For the text-containing cell, return its midpoint in (X, Y) coordinate format. 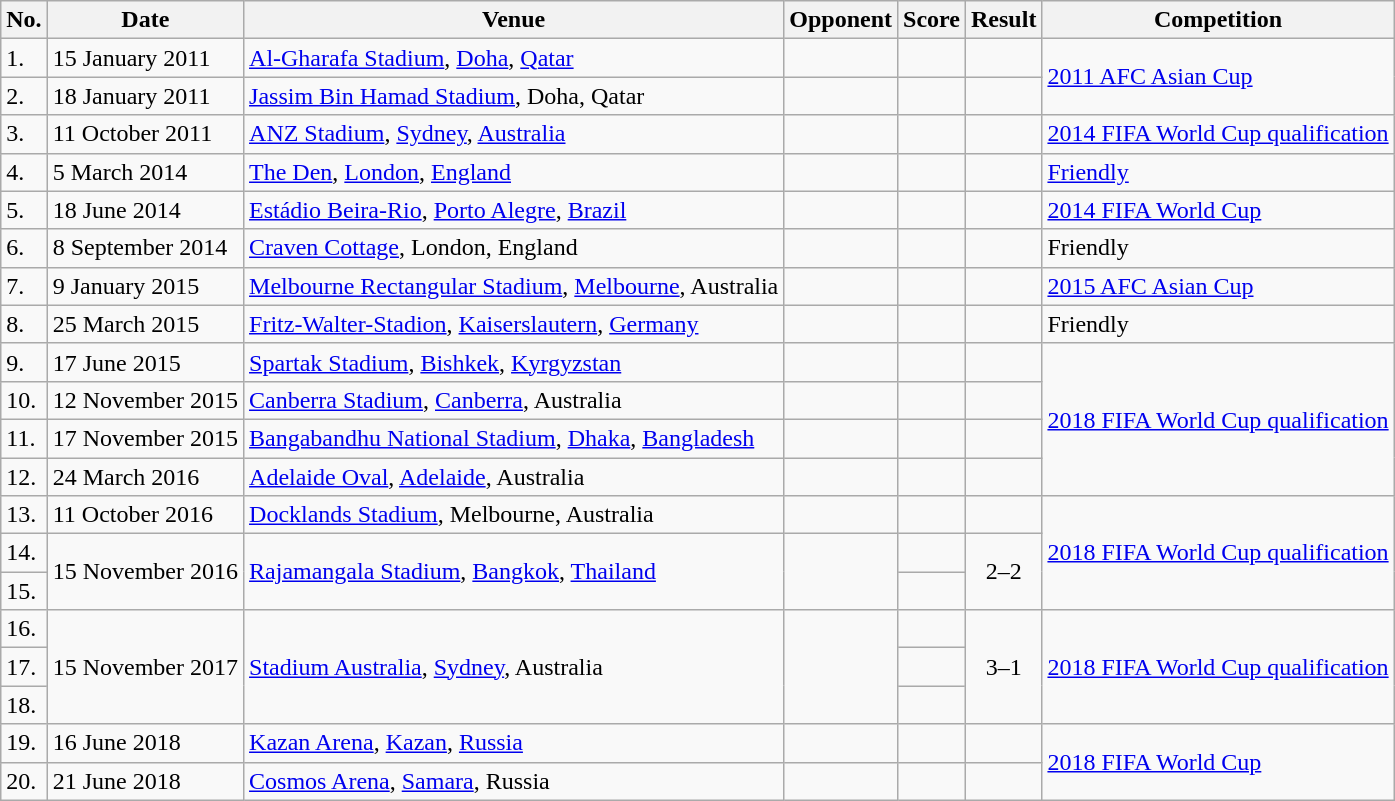
12 November 2015 (145, 400)
5. (24, 210)
17 June 2015 (145, 362)
4. (24, 172)
15 January 2011 (145, 58)
2015 AFC Asian Cup (1218, 286)
17 November 2015 (145, 438)
Al-Gharafa Stadium, Doha, Qatar (514, 58)
2–2 (1004, 572)
8. (24, 324)
Adelaide Oval, Adelaide, Australia (514, 477)
Score (932, 20)
2011 AFC Asian Cup (1218, 77)
9. (24, 362)
15 November 2017 (145, 667)
7. (24, 286)
12. (24, 477)
Fritz-Walter-Stadion, Kaiserslautern, Germany (514, 324)
No. (24, 20)
3–1 (1004, 667)
15 November 2016 (145, 572)
The Den, London, England (514, 172)
Estádio Beira-Rio, Porto Alegre, Brazil (514, 210)
Jassim Bin Hamad Stadium, Doha, Qatar (514, 96)
16. (24, 629)
2. (24, 96)
2014 FIFA World Cup qualification (1218, 134)
5 March 2014 (145, 172)
ANZ Stadium, Sydney, Australia (514, 134)
Melbourne Rectangular Stadium, Melbourne, Australia (514, 286)
2018 FIFA World Cup (1218, 762)
11. (24, 438)
8 September 2014 (145, 248)
2014 FIFA World Cup (1218, 210)
20. (24, 781)
Opponent (841, 20)
Competition (1218, 20)
21 June 2018 (145, 781)
Craven Cottage, London, England (514, 248)
Spartak Stadium, Bishkek, Kyrgyzstan (514, 362)
10. (24, 400)
1. (24, 58)
6. (24, 248)
16 June 2018 (145, 743)
Venue (514, 20)
3. (24, 134)
Canberra Stadium, Canberra, Australia (514, 400)
Kazan Arena, Kazan, Russia (514, 743)
9 January 2015 (145, 286)
Stadium Australia, Sydney, Australia (514, 667)
14. (24, 553)
25 March 2015 (145, 324)
Rajamangala Stadium, Bangkok, Thailand (514, 572)
11 October 2011 (145, 134)
Date (145, 20)
13. (24, 515)
18 June 2014 (145, 210)
19. (24, 743)
Bangabandhu National Stadium, Dhaka, Bangladesh (514, 438)
18 January 2011 (145, 96)
Result (1004, 20)
15. (24, 591)
18. (24, 705)
17. (24, 667)
Cosmos Arena, Samara, Russia (514, 781)
Docklands Stadium, Melbourne, Australia (514, 515)
11 October 2016 (145, 515)
24 March 2016 (145, 477)
